Output the [X, Y] coordinate of the center of the cell containing the given text.  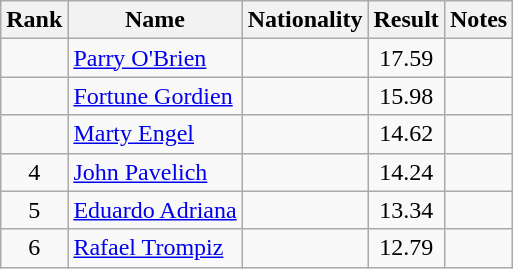
Result [406, 20]
17.59 [406, 58]
6 [34, 248]
Notes [478, 20]
4 [34, 172]
Marty Engel [155, 134]
12.79 [406, 248]
Name [155, 20]
Rafael Trompiz [155, 248]
13.34 [406, 210]
Rank [34, 20]
Eduardo Adriana [155, 210]
15.98 [406, 96]
Nationality [305, 20]
14.24 [406, 172]
John Pavelich [155, 172]
5 [34, 210]
14.62 [406, 134]
Parry O'Brien [155, 58]
Fortune Gordien [155, 96]
